Extract the [x, y] coordinate from the center of the cell holding the provided text.  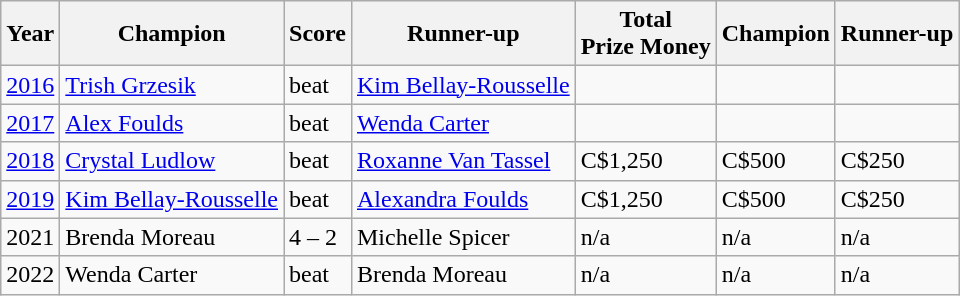
Alexandra Foulds [463, 199]
Year [30, 34]
Roxanne Van Tassel [463, 161]
2021 [30, 237]
2022 [30, 275]
2016 [30, 85]
4 – 2 [318, 237]
Michelle Spicer [463, 237]
TotalPrize Money [646, 34]
Trish Grzesik [172, 85]
2019 [30, 199]
2017 [30, 123]
Alex Foulds [172, 123]
Crystal Ludlow [172, 161]
2018 [30, 161]
Score [318, 34]
